Output the [X, Y] coordinate of the center of the cell containing the given text.  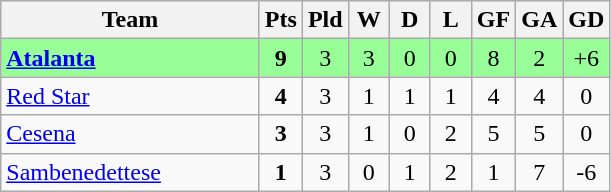
8 [493, 58]
Pld [325, 20]
7 [540, 172]
+6 [586, 58]
GA [540, 20]
D [410, 20]
Cesena [130, 134]
-6 [586, 172]
Sambenedettese [130, 172]
GF [493, 20]
W [368, 20]
Team [130, 20]
Pts [280, 20]
Red Star [130, 96]
L [450, 20]
9 [280, 58]
Atalanta [130, 58]
GD [586, 20]
